Output the [x, y] coordinate of the center of the cell containing the given text.  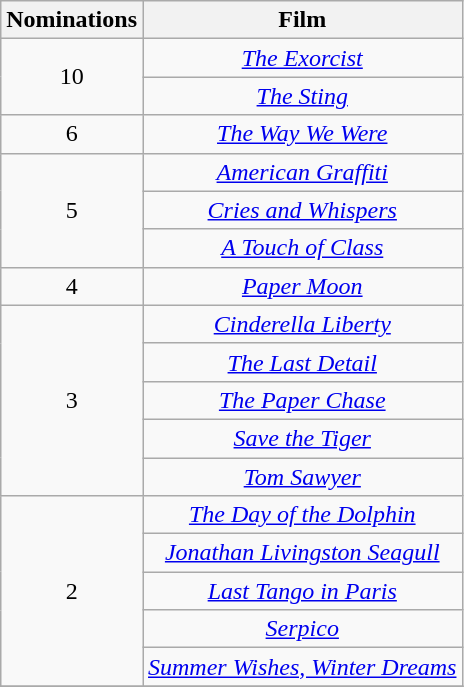
2 [72, 591]
Save the Tiger [302, 438]
Cinderella Liberty [302, 324]
The Day of the Dolphin [302, 515]
Nominations [72, 20]
10 [72, 77]
4 [72, 286]
Paper Moon [302, 286]
Cries and Whispers [302, 210]
3 [72, 400]
The Exorcist [302, 58]
Serpico [302, 629]
6 [72, 134]
Last Tango in Paris [302, 591]
A Touch of Class [302, 248]
Tom Sawyer [302, 477]
Film [302, 20]
5 [72, 210]
The Paper Chase [302, 400]
American Graffiti [302, 172]
The Sting [302, 96]
The Last Detail [302, 362]
Summer Wishes, Winter Dreams [302, 667]
The Way We Were [302, 134]
Jonathan Livingston Seagull [302, 553]
